Determine the (X, Y) coordinate at the center of the cell enclosing the given text.  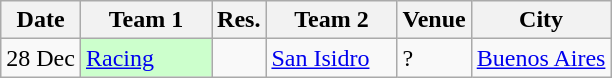
Team 1 (146, 20)
San Isidro (332, 58)
Buenos Aires (541, 58)
Venue (434, 20)
City (541, 20)
Team 2 (332, 20)
Racing (146, 58)
Res. (239, 20)
28 Dec (41, 58)
Date (41, 20)
? (434, 58)
